Output the [X, Y] coordinate of the center of the cell containing the given text.  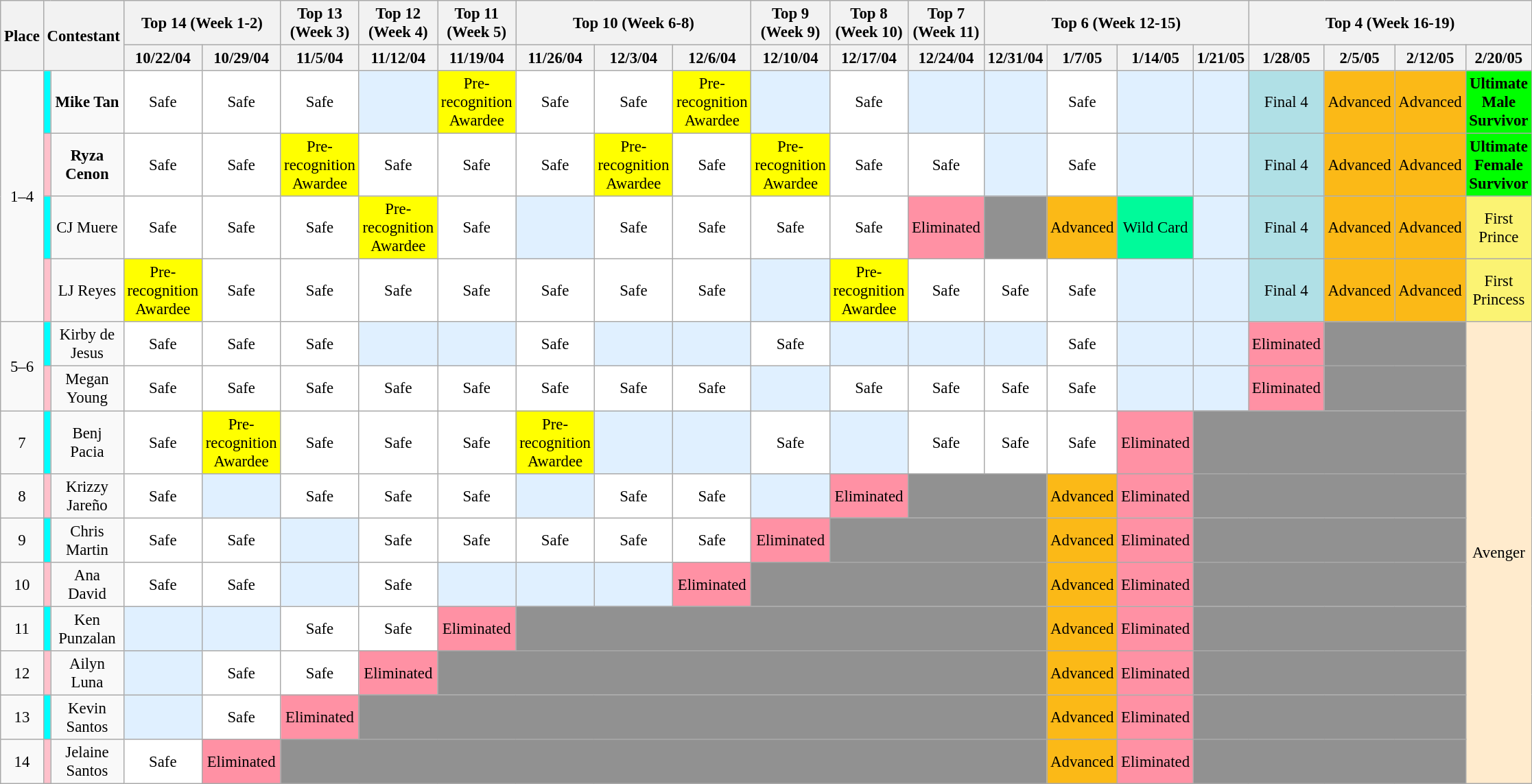
11 [22, 628]
Mike Tan [87, 102]
9 [22, 541]
Chris Martin [87, 541]
Jelaine Santos [87, 761]
First Prince [1498, 228]
Wild Card [1155, 228]
12 [22, 674]
Ultimate Male Survivor [1498, 102]
Avenger [1498, 553]
7 [22, 442]
CJ Muere [87, 228]
Top 11 (Week 5) [477, 23]
Top 6 (Week 12-15) [1116, 23]
1/14/05 [1155, 58]
10/22/04 [163, 58]
12/3/04 [633, 58]
Ana David [87, 584]
Top 12 (Week 4) [398, 23]
14 [22, 761]
11/5/04 [320, 58]
Top 4 (Week 16-19) [1390, 23]
10/29/04 [241, 58]
11/12/04 [398, 58]
Contestant [84, 36]
Krizzy Jareño [87, 495]
Ultimate Female Survivor [1498, 165]
Top 10 (Week 6-8) [634, 23]
2/5/05 [1360, 58]
Ken Punzalan [87, 628]
First Princess [1498, 291]
Place [22, 36]
12/10/04 [790, 58]
Top 9 (Week 9) [790, 23]
LJ Reyes [87, 291]
Top 8 (Week 10) [869, 23]
Kevin Santos [87, 717]
Benj Pacia [87, 442]
12/31/04 [1015, 58]
1/28/05 [1287, 58]
11/26/04 [555, 58]
1/7/05 [1083, 58]
Ailyn Luna [87, 674]
1–4 [22, 196]
1/21/05 [1221, 58]
12/6/04 [712, 58]
Ryza Cenon [87, 165]
2/12/05 [1430, 58]
2/20/05 [1498, 58]
Top 13 (Week 3) [320, 23]
10 [22, 584]
12/24/04 [947, 58]
13 [22, 717]
12/17/04 [869, 58]
8 [22, 495]
11/19/04 [477, 58]
5–6 [22, 366]
Top 14 (Week 1-2) [202, 23]
Kirby de Jesus [87, 344]
Top 7 (Week 11) [947, 23]
Megan Young [87, 388]
